Search for the cell housing the specified text and yield its [X, Y] center coordinate. 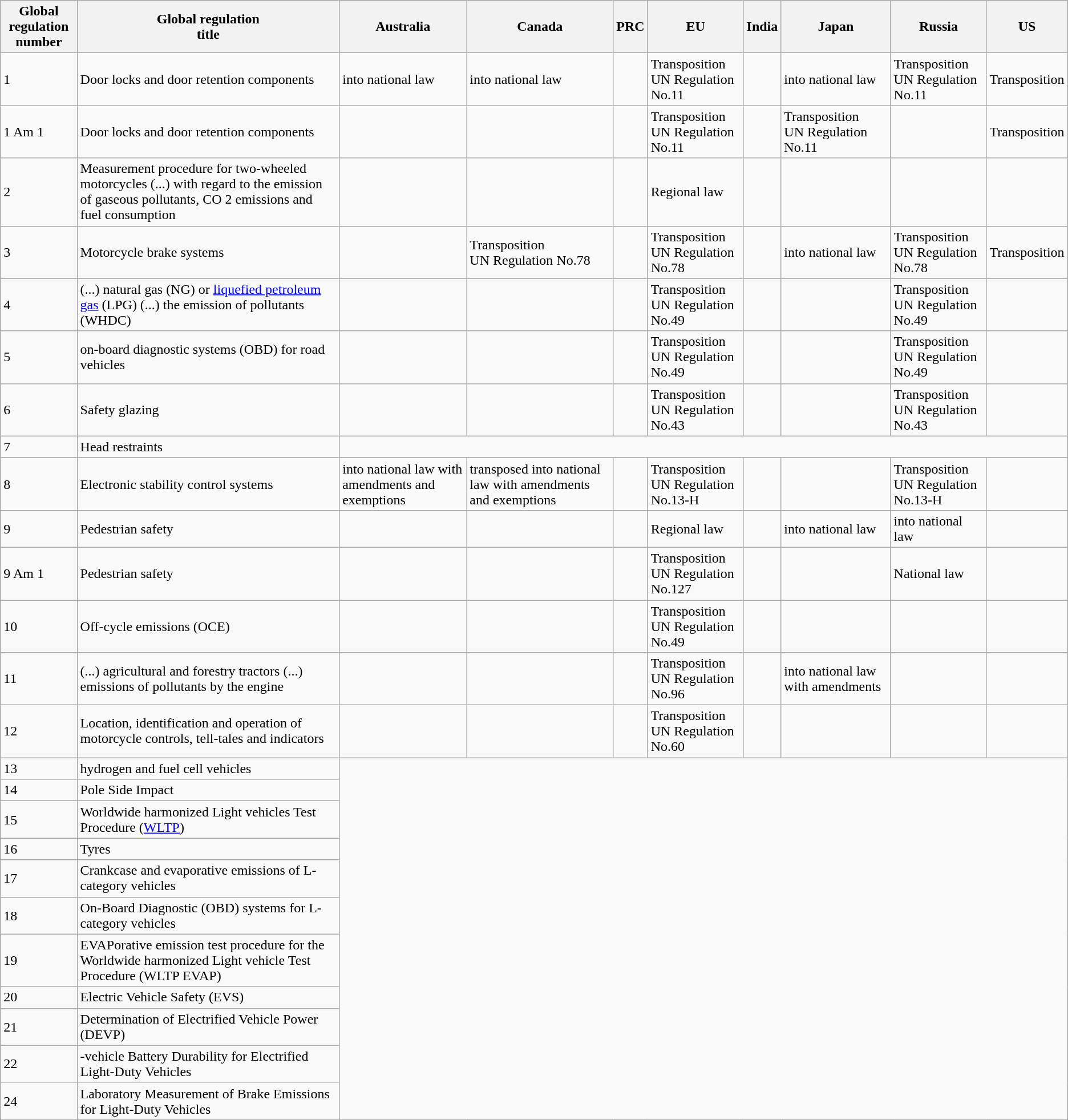
(...) agricultural and forestry tractors (...) emissions of pollutants by the engine [208, 679]
Electronic stability control systems [208, 484]
4 [39, 305]
1 Am 1 [39, 132]
Canada [540, 27]
8 [39, 484]
Global regulation title [208, 27]
transposed into national law with amendments and exemptions [540, 484]
11 [39, 679]
2 [39, 192]
into national law with amendments [836, 679]
21 [39, 1027]
6 [39, 410]
hydrogen and fuel cell vehicles [208, 769]
National law [938, 573]
Location, identification and operation of motorcycle controls, tell-tales and indicators [208, 731]
-vehicle Battery Durability for Electrified Light-Duty Vehicles [208, 1064]
into national law with amendments and exemptions [403, 484]
Australia [403, 27]
Off-cycle emissions (OCE) [208, 626]
18 [39, 915]
9 Am 1 [39, 573]
(...) natural gas (NG) or liquefied petroleum gas (LPG) (...) the emission of pollutants (WHDC) [208, 305]
22 [39, 1064]
TranspositionUN Regulation No.127 [695, 573]
On-Board Diagnostic (OBD) systems for L-category vehicles [208, 915]
24 [39, 1101]
7 [39, 447]
Russia [938, 27]
12 [39, 731]
Laboratory Measurement of Brake Emissions for Light-Duty Vehicles [208, 1101]
Japan [836, 27]
India [762, 27]
Pole Side Impact [208, 790]
3 [39, 252]
5 [39, 357]
17 [39, 879]
TranspositionUN Regulation No.96 [695, 679]
19 [39, 960]
16 [39, 849]
Crankcase and evaporative emissions of L-category vehicles [208, 879]
13 [39, 769]
Safety glazing [208, 410]
PRC [630, 27]
Determination of Electrified Vehicle Power (DEVP) [208, 1027]
15 [39, 819]
Tyres [208, 849]
US [1027, 27]
Measurement procedure for two-wheeled motorcycles (...) with regard to the emission of gaseous pollutants, CO 2 emissions and fuel consumption [208, 192]
Electric Vehicle Safety (EVS) [208, 997]
TranspositionUN Regulation No.60 [695, 731]
14 [39, 790]
Head restraints [208, 447]
Worldwide harmonized Light vehicles Test Procedure (WLTP) [208, 819]
20 [39, 997]
1 [39, 79]
EVAPorative emission test procedure for the Worldwide harmonized Light vehicle Test Procedure (WLTP EVAP) [208, 960]
9 [39, 528]
Motorcycle brake systems [208, 252]
EU [695, 27]
on-board diagnostic systems (OBD) for road vehicles [208, 357]
10 [39, 626]
Global regulation number [39, 27]
